Pinpoint the cell where the given text exists, returning its (X, Y) midpoint coordinate. 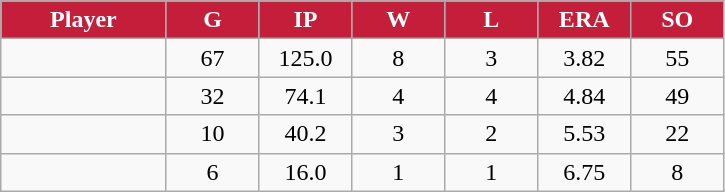
5.53 (584, 134)
32 (212, 96)
6.75 (584, 172)
Player (84, 20)
SO (678, 20)
55 (678, 58)
L (492, 20)
125.0 (306, 58)
IP (306, 20)
3.82 (584, 58)
49 (678, 96)
G (212, 20)
6 (212, 172)
40.2 (306, 134)
74.1 (306, 96)
22 (678, 134)
67 (212, 58)
4.84 (584, 96)
W (398, 20)
ERA (584, 20)
10 (212, 134)
2 (492, 134)
16.0 (306, 172)
